Pinpoint the cell where the given text exists, returning its [x, y] midpoint coordinate. 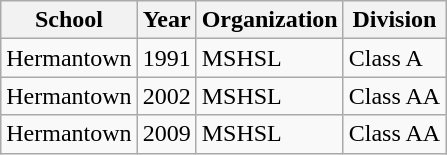
2002 [166, 96]
1991 [166, 58]
Division [394, 20]
Class A [394, 58]
Organization [270, 20]
School [69, 20]
2009 [166, 134]
Year [166, 20]
